Return the (x, y) coordinate for the center point of the cell that contains the specified text.  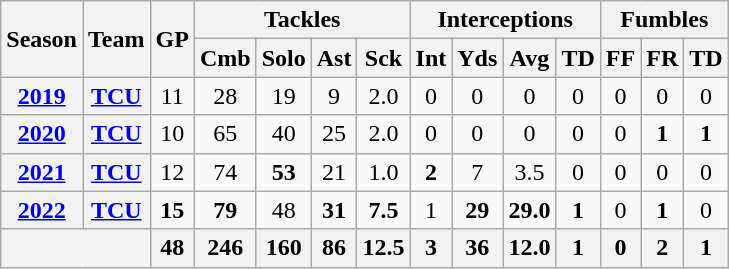
40 (284, 134)
Tackles (302, 20)
11 (172, 96)
29.0 (530, 210)
31 (334, 210)
53 (284, 172)
Interceptions (505, 20)
Solo (284, 58)
FF (620, 58)
15 (172, 210)
21 (334, 172)
3.5 (530, 172)
12.5 (384, 248)
Avg (530, 58)
12.0 (530, 248)
86 (334, 248)
246 (225, 248)
Fumbles (664, 20)
7 (478, 172)
Season (42, 39)
7.5 (384, 210)
12 (172, 172)
74 (225, 172)
36 (478, 248)
2019 (42, 96)
2022 (42, 210)
GP (172, 39)
Sck (384, 58)
Yds (478, 58)
Int (431, 58)
25 (334, 134)
Team (116, 39)
10 (172, 134)
1.0 (384, 172)
160 (284, 248)
65 (225, 134)
28 (225, 96)
79 (225, 210)
Cmb (225, 58)
9 (334, 96)
3 (431, 248)
29 (478, 210)
19 (284, 96)
Ast (334, 58)
FR (662, 58)
2020 (42, 134)
2021 (42, 172)
